Output the (X, Y) coordinate of the center of the cell containing the given text.  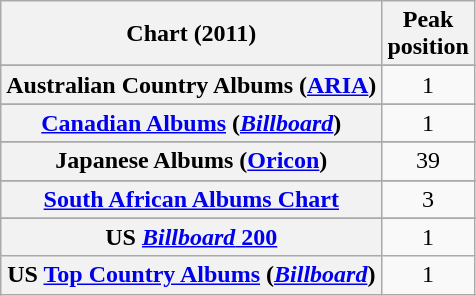
US Top Country Albums (Billboard) (192, 275)
South African Albums Chart (192, 199)
US Billboard 200 (192, 237)
Peakposition (428, 34)
3 (428, 199)
Japanese Albums (Oricon) (192, 161)
39 (428, 161)
Australian Country Albums (ARIA) (192, 85)
Canadian Albums (Billboard) (192, 123)
Chart (2011) (192, 34)
